Find where the given text appears and provide that cell's center as [x, y] coordinate. 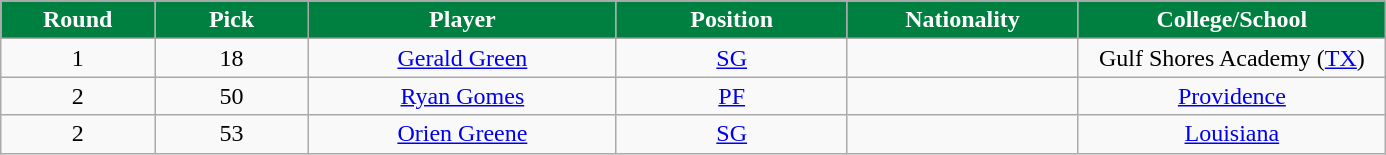
College/School [1232, 20]
Ryan Gomes [462, 96]
Orien Greene [462, 134]
Pick [232, 20]
50 [232, 96]
PF [732, 96]
Providence [1232, 96]
Louisiana [1232, 134]
53 [232, 134]
18 [232, 58]
Gulf Shores Academy (TX) [1232, 58]
Nationality [962, 20]
Gerald Green [462, 58]
Player [462, 20]
Round [78, 20]
1 [78, 58]
Position [732, 20]
